Determine the [X, Y] coordinate at the center of the cell enclosing the given text.  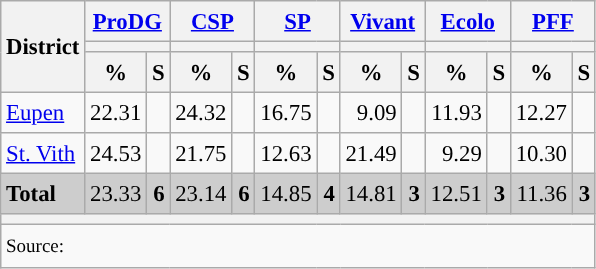
Total [43, 194]
District [43, 47]
21.75 [201, 154]
11.36 [541, 194]
9.29 [456, 154]
4 [328, 194]
12.63 [286, 154]
11.93 [456, 114]
Ecolo [468, 22]
ProDG [128, 22]
21.49 [371, 154]
16.75 [286, 114]
12.51 [456, 194]
23.14 [201, 194]
12.27 [541, 114]
PFF [552, 22]
St. Vith [43, 154]
24.32 [201, 114]
SP [298, 22]
22.31 [116, 114]
10.30 [541, 154]
24.53 [116, 154]
14.81 [371, 194]
Eupen [43, 114]
Vivant [382, 22]
9.09 [371, 114]
23.33 [116, 194]
14.85 [286, 194]
CSP [212, 22]
Source: [298, 246]
